Provide the [x, y] coordinate of the cell's center where the given text is located.  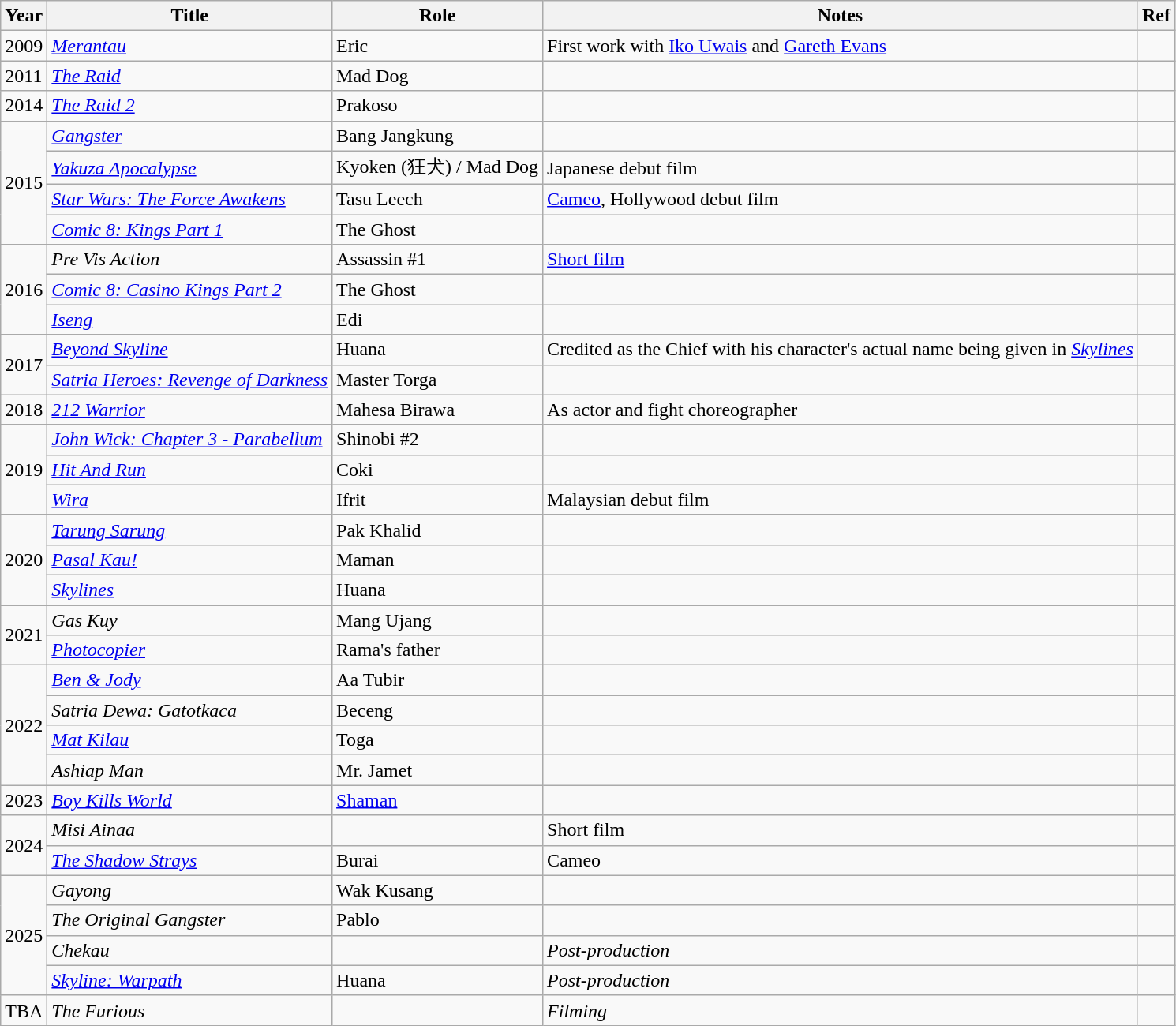
Tarung Sarung [189, 530]
The Raid [189, 76]
2014 [24, 106]
Aa Tubir [437, 680]
Pablo [437, 920]
Hit And Run [189, 470]
First work with Iko Uwais and Gareth Evans [841, 46]
Shaman [437, 800]
Pasal Kau! [189, 560]
Mr. Jamet [437, 770]
2021 [24, 635]
The Raid 2 [189, 106]
Wira [189, 500]
Cameo, Hollywood debut film [841, 200]
As actor and fight choreographer [841, 410]
Gayong [189, 890]
Master Torga [437, 380]
Mahesa Birawa [437, 410]
Cameo [841, 860]
Mang Ujang [437, 620]
2022 [24, 725]
2024 [24, 845]
2015 [24, 183]
Maman [437, 560]
Mad Dog [437, 76]
2009 [24, 46]
Malaysian debut film [841, 500]
Coki [437, 470]
2011 [24, 76]
2019 [24, 470]
Pak Khalid [437, 530]
Ifrit [437, 500]
The Shadow Strays [189, 860]
Comic 8: Kings Part 1 [189, 230]
Comic 8: Casino Kings Part 2 [189, 290]
Iseng [189, 320]
Kyoken (狂犬) / Mad Dog [437, 167]
2018 [24, 410]
Star Wars: The Force Awakens [189, 200]
Photocopier [189, 650]
2020 [24, 560]
Mat Kilau [189, 740]
2016 [24, 290]
Misi Ainaa [189, 830]
Ashiap Man [189, 770]
Title [189, 16]
Ben & Jody [189, 680]
Assassin #1 [437, 260]
Prakoso [437, 106]
Satria Dewa: Gatotkaca [189, 710]
Beyond Skyline [189, 350]
Chekau [189, 950]
Notes [841, 16]
Tasu Leech [437, 200]
Shinobi #2 [437, 440]
The Furious [189, 1010]
Wak Kusang [437, 890]
Edi [437, 320]
Year [24, 16]
Ref [1155, 16]
TBA [24, 1010]
Bang Jangkung [437, 136]
Filming [841, 1010]
Skyline: Warpath [189, 980]
Pre Vis Action [189, 260]
Credited as the Chief with his character's actual name being given in Skylines [841, 350]
Toga [437, 740]
Gangster [189, 136]
2023 [24, 800]
The Original Gangster [189, 920]
Rama's father [437, 650]
Gas Kuy [189, 620]
Burai [437, 860]
Role [437, 16]
Skylines [189, 590]
212 Warrior [189, 410]
Satria Heroes: Revenge of Darkness [189, 380]
Eric [437, 46]
Beceng [437, 710]
2025 [24, 935]
Japanese debut film [841, 167]
John Wick: Chapter 3 - Parabellum [189, 440]
2017 [24, 365]
Merantau [189, 46]
Yakuza Apocalypse [189, 167]
Boy Kills World [189, 800]
